Detect which cell encompasses the target text, then output its (X, Y) center coordinate. 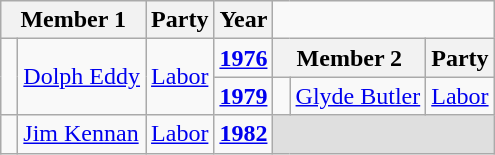
Dolph Eddy (82, 77)
Member 2 (350, 58)
1976 (244, 58)
1982 (244, 134)
Glyde Butler (358, 96)
Member 1 (74, 20)
Jim Kennan (82, 134)
1979 (244, 96)
Year (244, 20)
